Search for the cell housing the specified text and yield its (x, y) center coordinate. 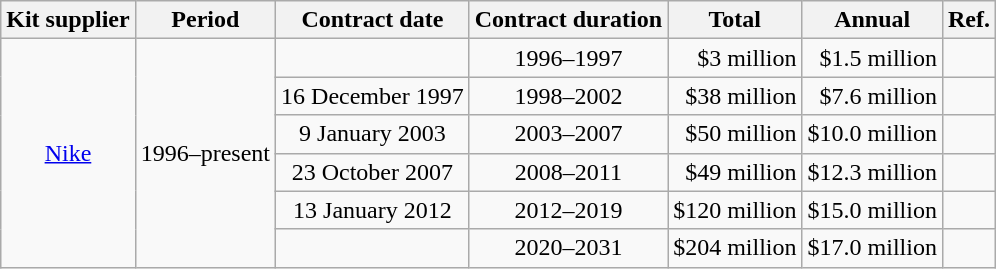
23 October 2007 (373, 172)
$17.0 million (872, 248)
Total (735, 20)
2003–2007 (568, 134)
$38 million (735, 96)
Contract duration (568, 20)
$120 million (735, 210)
Kit supplier (68, 20)
$7.6 million (872, 96)
1998–2002 (568, 96)
1996–1997 (568, 58)
$204 million (735, 248)
$3 million (735, 58)
Ref. (968, 20)
Nike (68, 153)
$49 million (735, 172)
$50 million (735, 134)
16 December 1997 (373, 96)
2020–2031 (568, 248)
$1.5 million (872, 58)
1996–present (205, 153)
$10.0 million (872, 134)
9 January 2003 (373, 134)
2012–2019 (568, 210)
Contract date (373, 20)
2008–2011 (568, 172)
13 January 2012 (373, 210)
Period (205, 20)
$12.3 million (872, 172)
$15.0 million (872, 210)
Annual (872, 20)
